Scan for the cell matching the given text and deliver its (X, Y) coordinate at center. 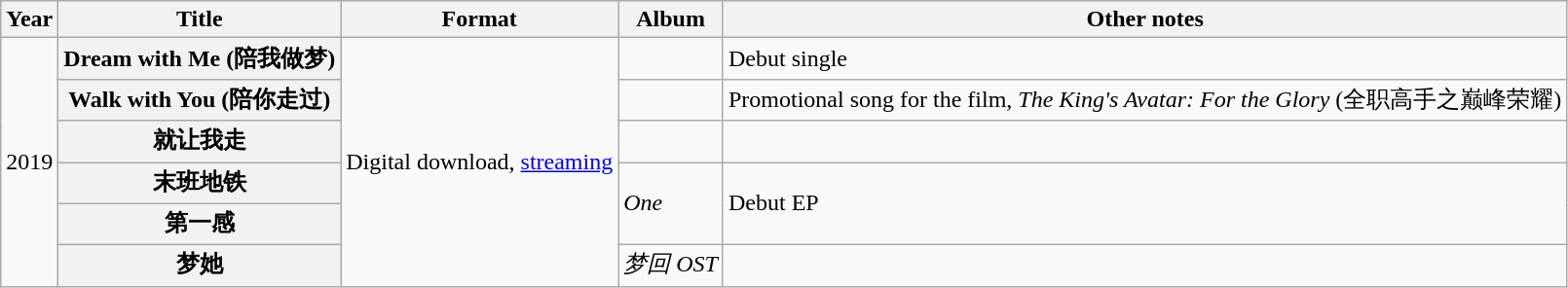
Title (200, 19)
Format (479, 19)
梦她 (200, 267)
Year (29, 19)
Digital download, streaming (479, 162)
Debut single (1144, 58)
Debut EP (1144, 202)
One (671, 202)
Dream with Me (陪我做梦) (200, 58)
Other notes (1144, 19)
末班地铁 (200, 183)
Promotional song for the film, The King's Avatar: For the Glory (全职高手之巅峰荣耀) (1144, 99)
梦回 OST (671, 267)
Album (671, 19)
就让我走 (200, 142)
Walk with You (陪你走过) (200, 99)
第一感 (200, 224)
2019 (29, 162)
